Scan for the cell matching the given text and deliver its [x, y] coordinate at center. 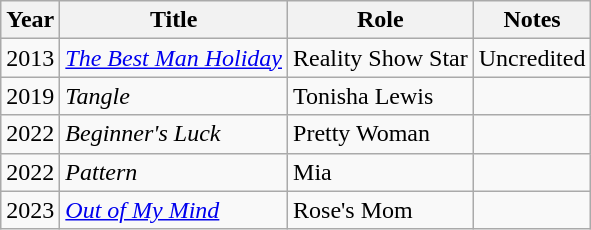
Title [174, 20]
Reality Show Star [381, 58]
2023 [30, 210]
Uncredited [532, 58]
Out of My Mind [174, 210]
2013 [30, 58]
Rose's Mom [381, 210]
Role [381, 20]
Tangle [174, 96]
Pretty Woman [381, 134]
Beginner's Luck [174, 134]
Notes [532, 20]
The Best Man Holiday [174, 58]
Mia [381, 172]
2019 [30, 96]
Tonisha Lewis [381, 96]
Pattern [174, 172]
Year [30, 20]
